Identify which cell holds the provided text, then report its [X, Y] central coordinate. 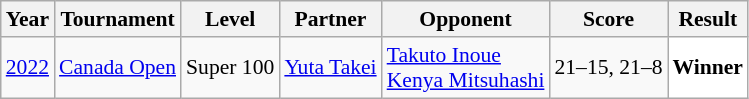
Super 100 [230, 68]
Tournament [118, 19]
Level [230, 19]
Partner [330, 19]
Takuto Inoue Kenya Mitsuhashi [466, 68]
2022 [28, 68]
Canada Open [118, 68]
Yuta Takei [330, 68]
21–15, 21–8 [608, 68]
Result [708, 19]
Winner [708, 68]
Score [608, 19]
Opponent [466, 19]
Year [28, 19]
